Provide the (X, Y) coordinate of the cell's center where the given text is located.  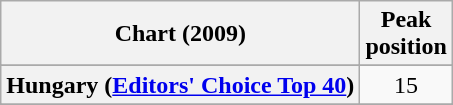
Hungary (Editors' Choice Top 40) (180, 85)
Peakposition (406, 34)
Chart (2009) (180, 34)
15 (406, 85)
